For the text-containing cell, return its midpoint in [X, Y] coordinate format. 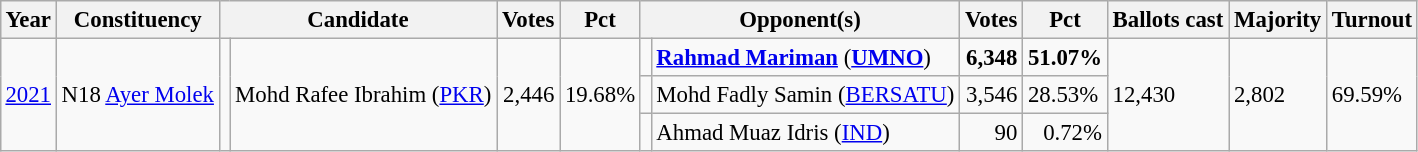
Majority [1278, 20]
12,430 [1168, 94]
Candidate [358, 20]
Ahmad Muaz Idris (IND) [806, 133]
0.72% [1066, 133]
51.07% [1066, 57]
6,348 [992, 57]
90 [992, 133]
Mohd Fadly Samin (BERSATU) [806, 95]
19.68% [600, 94]
2021 [28, 94]
Opponent(s) [800, 20]
N18 Ayer Molek [138, 94]
69.59% [1372, 94]
Mohd Rafee Ibrahim (PKR) [364, 94]
Year [28, 20]
2,446 [528, 94]
2,802 [1278, 94]
Rahmad Mariman (UMNO) [806, 57]
Turnout [1372, 20]
3,546 [992, 95]
28.53% [1066, 95]
Ballots cast [1168, 20]
Constituency [138, 20]
